Pinpoint the cell where the given text exists, returning its [x, y] midpoint coordinate. 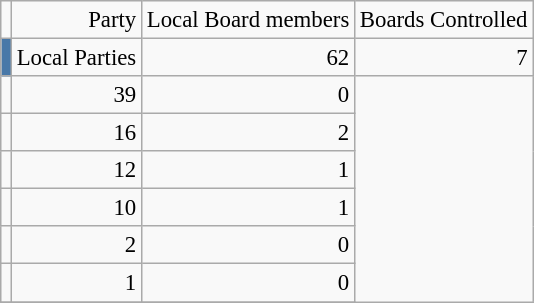
Local Board members [248, 20]
Local Parties [76, 58]
62 [248, 58]
Party [76, 20]
16 [76, 133]
12 [76, 170]
10 [76, 208]
7 [444, 58]
39 [76, 95]
Boards Controlled [444, 20]
